Search for the cell housing the specified text and yield its (X, Y) center coordinate. 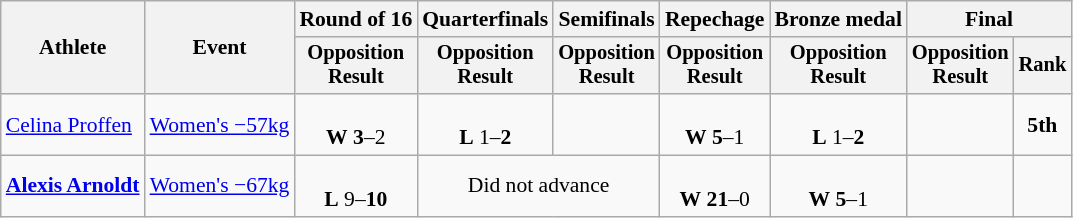
Women's −67kg (220, 186)
Women's −57kg (220, 124)
W 3–2 (356, 124)
L 9–10 (356, 186)
Rank (1043, 66)
Semifinals (606, 19)
Final (989, 19)
Alexis Arnoldt (73, 186)
Quarterfinals (485, 19)
5th (1043, 124)
W 21–0 (715, 186)
Round of 16 (356, 19)
Did not advance (538, 186)
Bronze medal (838, 19)
Athlete (73, 48)
Event (220, 48)
Celina Proffen (73, 124)
Repechage (715, 19)
